Locate the cell with the specified text and output its (X, Y) center coordinate. 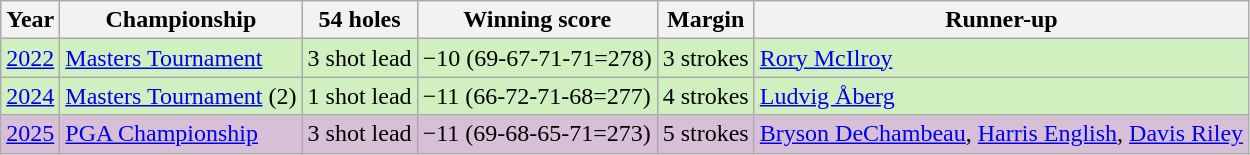
Winning score (537, 20)
54 holes (360, 20)
2022 (30, 58)
3 strokes (706, 58)
1 shot lead (360, 96)
Championship (181, 20)
Runner-up (1001, 20)
Masters Tournament (2) (181, 96)
2025 (30, 134)
Bryson DeChambeau, Harris English, Davis Riley (1001, 134)
PGA Championship (181, 134)
5 strokes (706, 134)
4 strokes (706, 96)
−10 (69-67-71-71=278) (537, 58)
Rory McIlroy (1001, 58)
−11 (66-72-71-68=277) (537, 96)
−11 (69-68-65-71=273) (537, 134)
Year (30, 20)
Margin (706, 20)
Masters Tournament (181, 58)
2024 (30, 96)
Ludvig Åberg (1001, 96)
